Locate the cell with the specified text and output its [x, y] center coordinate. 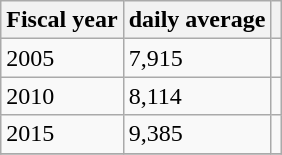
7,915 [197, 58]
2005 [62, 58]
9,385 [197, 134]
daily average [197, 20]
Fiscal year [62, 20]
8,114 [197, 96]
2010 [62, 96]
2015 [62, 134]
